For the text-containing cell, return its midpoint in [X, Y] coordinate format. 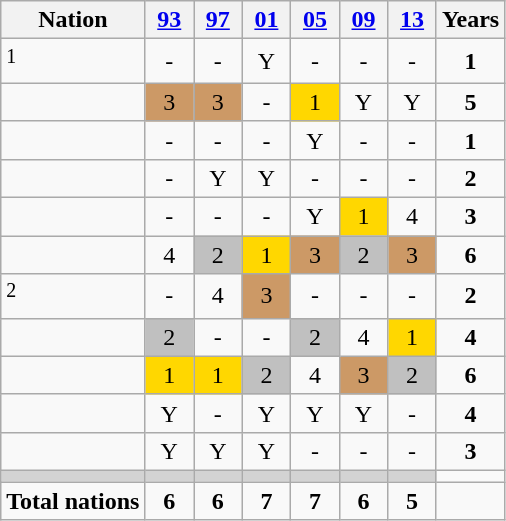
09 [364, 20]
Total nations [73, 501]
97 [218, 20]
05 [316, 20]
Nation [73, 20]
01 [266, 20]
Years [470, 20]
13 [412, 20]
93 [170, 20]
